Output the [X, Y] coordinate of the center of the cell containing the given text.  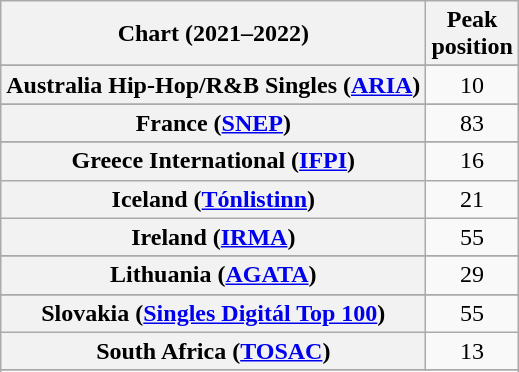
21 [472, 199]
Ireland (IRMA) [214, 237]
16 [472, 161]
Iceland (Tónlistinn) [214, 199]
29 [472, 275]
Peakposition [472, 34]
Australia Hip-Hop/R&B Singles (ARIA) [214, 85]
10 [472, 85]
Chart (2021–2022) [214, 34]
13 [472, 351]
Lithuania (AGATA) [214, 275]
Greece International (IFPI) [214, 161]
South Africa (TOSAC) [214, 351]
France (SNEP) [214, 123]
83 [472, 123]
Slovakia (Singles Digitál Top 100) [214, 313]
